Pinpoint the cell where the given text exists, returning its (X, Y) midpoint coordinate. 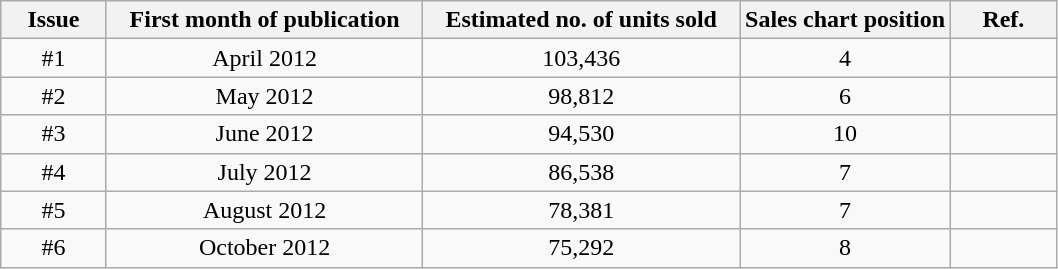
78,381 (582, 210)
April 2012 (264, 58)
July 2012 (264, 172)
Issue (54, 20)
#6 (54, 248)
#5 (54, 210)
8 (846, 248)
Sales chart position (846, 20)
October 2012 (264, 248)
103,436 (582, 58)
August 2012 (264, 210)
Ref. (1004, 20)
86,538 (582, 172)
#1 (54, 58)
#2 (54, 96)
#4 (54, 172)
94,530 (582, 134)
6 (846, 96)
98,812 (582, 96)
Estimated no. of units sold (582, 20)
May 2012 (264, 96)
#3 (54, 134)
4 (846, 58)
First month of publication (264, 20)
June 2012 (264, 134)
75,292 (582, 248)
10 (846, 134)
